For the text-containing cell, return its midpoint in [X, Y] coordinate format. 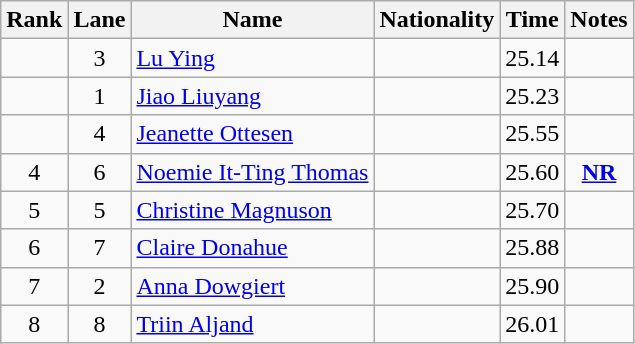
25.55 [532, 134]
Name [252, 20]
25.23 [532, 96]
25.88 [532, 248]
Christine Magnuson [252, 210]
Time [532, 20]
Jiao Liuyang [252, 96]
26.01 [532, 324]
25.90 [532, 286]
25.14 [532, 58]
NR [599, 172]
Notes [599, 20]
Lu Ying [252, 58]
25.70 [532, 210]
2 [100, 286]
Lane [100, 20]
Anna Dowgiert [252, 286]
25.60 [532, 172]
Triin Aljand [252, 324]
Rank [34, 20]
Claire Donahue [252, 248]
Nationality [437, 20]
1 [100, 96]
Noemie It-Ting Thomas [252, 172]
3 [100, 58]
Jeanette Ottesen [252, 134]
